Determine the [X, Y] coordinate at the center of the cell enclosing the given text.  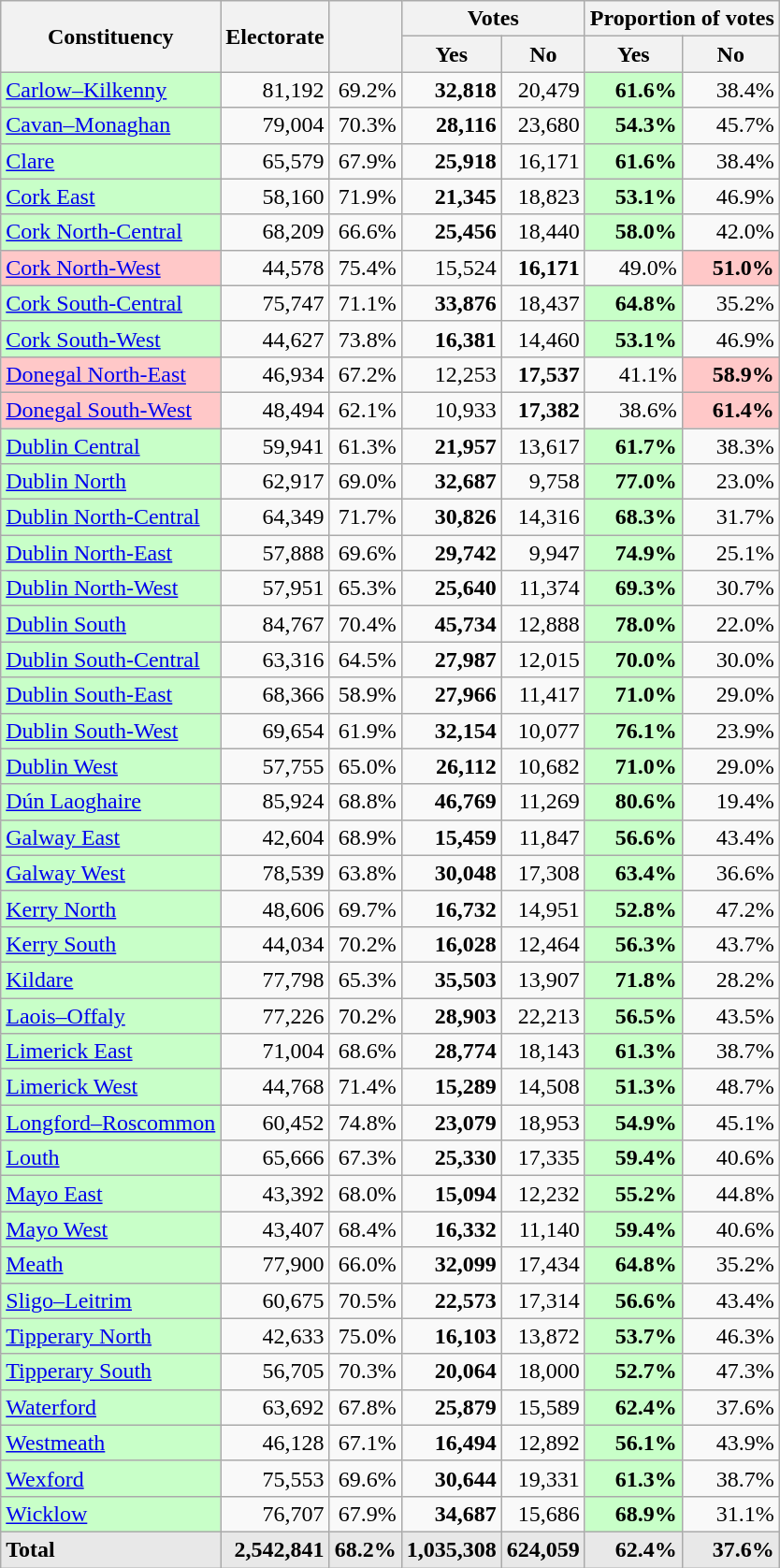
12,892 [542, 1443]
14,460 [542, 339]
62,917 [275, 482]
66.0% [365, 1265]
Cork East [110, 196]
42.0% [730, 232]
Dublin North-Central [110, 517]
73.8% [365, 339]
17,335 [542, 1158]
14,316 [542, 517]
75.4% [365, 268]
52.8% [633, 908]
Cork North-Central [110, 232]
29,742 [451, 553]
22,573 [451, 1300]
Dublin North-West [110, 588]
15,589 [542, 1407]
55.2% [633, 1194]
51.3% [633, 1087]
75,747 [275, 303]
31.7% [730, 517]
46,769 [451, 802]
54.3% [633, 125]
21,957 [451, 446]
15,094 [451, 1194]
71.4% [365, 1087]
78.0% [633, 624]
Dublin Central [110, 446]
75,553 [275, 1478]
45.1% [730, 1123]
27,987 [451, 660]
68.0% [365, 1194]
84,767 [275, 624]
74.9% [633, 553]
Wexford [110, 1478]
20,064 [451, 1372]
69.3% [633, 588]
13,617 [542, 446]
Constituency [110, 36]
21,345 [451, 196]
Kerry North [110, 908]
Cork North-West [110, 268]
56.1% [633, 1443]
45.7% [730, 125]
Dublin North-East [110, 553]
69.7% [365, 908]
57,951 [275, 588]
46,934 [275, 374]
68,209 [275, 232]
16,332 [451, 1229]
19.4% [730, 802]
23.0% [730, 482]
68.4% [365, 1229]
57,755 [275, 766]
44,034 [275, 944]
69.0% [365, 482]
65,579 [275, 161]
Cavan–Monaghan [110, 125]
57,888 [275, 553]
58.0% [633, 232]
Meath [110, 1265]
1,035,308 [451, 1549]
36.6% [730, 873]
47.2% [730, 908]
68.3% [633, 517]
11,374 [542, 588]
59,941 [275, 446]
Limerick West [110, 1087]
71.8% [633, 980]
18,000 [542, 1372]
12,888 [542, 624]
14,951 [542, 908]
Tipperary South [110, 1372]
51.0% [730, 268]
63.4% [633, 873]
12,015 [542, 660]
Votes [493, 19]
67.2% [365, 374]
77,226 [275, 1015]
43.5% [730, 1015]
25,456 [451, 232]
61.9% [365, 731]
43,407 [275, 1229]
43.7% [730, 944]
12,253 [451, 374]
74.8% [365, 1123]
Proportion of votes [682, 19]
63,316 [275, 660]
68.8% [365, 802]
Kerry South [110, 944]
61.4% [730, 410]
17,537 [542, 374]
46,128 [275, 1443]
71.1% [365, 303]
17,314 [542, 1300]
14,508 [542, 1087]
Clare [110, 161]
65.0% [365, 766]
71.9% [365, 196]
Cork South-West [110, 339]
12,464 [542, 944]
63.8% [365, 873]
28,116 [451, 125]
Dublin South-West [110, 731]
38.6% [633, 410]
Laois–Offaly [110, 1015]
Dún Laoghaire [110, 802]
Westmeath [110, 1443]
Cork South-Central [110, 303]
68,366 [275, 695]
32,099 [451, 1265]
Dublin North [110, 482]
71.7% [365, 517]
77,900 [275, 1265]
16,494 [451, 1443]
64.5% [365, 660]
16,103 [451, 1336]
28.2% [730, 980]
69,654 [275, 731]
64,349 [275, 517]
66.6% [365, 232]
Louth [110, 1158]
53.7% [633, 1336]
2,542,841 [275, 1549]
Dublin West [110, 766]
Wicklow [110, 1514]
45,734 [451, 624]
Kildare [110, 980]
30,826 [451, 517]
13,872 [542, 1336]
32,154 [451, 731]
Galway West [110, 873]
75.0% [365, 1336]
33,876 [451, 303]
56.5% [633, 1015]
47.3% [730, 1372]
67.3% [365, 1158]
31.1% [730, 1514]
23,680 [542, 125]
56.3% [633, 944]
76.1% [633, 731]
Tipperary North [110, 1336]
77,798 [275, 980]
80.6% [633, 802]
38.3% [730, 446]
Galway East [110, 837]
16,028 [451, 944]
68.6% [365, 1052]
28,774 [451, 1052]
26,112 [451, 766]
42,633 [275, 1336]
Carlow–Kilkenny [110, 90]
25,330 [451, 1158]
71,004 [275, 1052]
Longford–Roscommon [110, 1123]
67.8% [365, 1407]
22,213 [542, 1015]
44,578 [275, 268]
27,966 [451, 695]
35,503 [451, 980]
Donegal North-East [110, 374]
67.1% [365, 1443]
69.2% [365, 90]
Limerick East [110, 1052]
Total [110, 1549]
18,440 [542, 232]
32,818 [451, 90]
10,077 [542, 731]
76,707 [275, 1514]
43.9% [730, 1443]
25,879 [451, 1407]
22.0% [730, 624]
25,640 [451, 588]
32,687 [451, 482]
30.0% [730, 660]
34,687 [451, 1514]
17,382 [542, 410]
85,924 [275, 802]
46.3% [730, 1336]
54.9% [633, 1123]
60,452 [275, 1123]
Dublin South-East [110, 695]
9,947 [542, 553]
44.8% [730, 1194]
15,459 [451, 837]
68.2% [365, 1549]
Dublin South [110, 624]
60,675 [275, 1300]
78,539 [275, 873]
44,768 [275, 1087]
56,705 [275, 1372]
48,606 [275, 908]
15,524 [451, 268]
17,434 [542, 1265]
18,143 [542, 1052]
10,933 [451, 410]
48.7% [730, 1087]
23,079 [451, 1123]
10,682 [542, 766]
70.0% [633, 660]
20,479 [542, 90]
Sligo–Leitrim [110, 1300]
58,160 [275, 196]
Waterford [110, 1407]
Mayo East [110, 1194]
25,918 [451, 161]
42,604 [275, 837]
23.9% [730, 731]
63,692 [275, 1407]
44,627 [275, 339]
9,758 [542, 482]
25.1% [730, 553]
15,686 [542, 1514]
16,381 [451, 339]
12,232 [542, 1194]
79,004 [275, 125]
49.0% [633, 268]
Donegal South-West [110, 410]
30,048 [451, 873]
15,289 [451, 1087]
Mayo West [110, 1229]
13,907 [542, 980]
18,437 [542, 303]
Electorate [275, 36]
30.7% [730, 588]
28,903 [451, 1015]
81,192 [275, 90]
43,392 [275, 1194]
48,494 [275, 410]
77.0% [633, 482]
62.1% [365, 410]
18,823 [542, 196]
52.7% [633, 1372]
70.5% [365, 1300]
70.4% [365, 624]
11,417 [542, 695]
Dublin South-Central [110, 660]
65,666 [275, 1158]
16,732 [451, 908]
18,953 [542, 1123]
30,644 [451, 1478]
19,331 [542, 1478]
11,847 [542, 837]
61.7% [633, 446]
11,140 [542, 1229]
624,059 [542, 1549]
41.1% [633, 374]
11,269 [542, 802]
17,308 [542, 873]
